Pinpoint the cell where the given text exists, returning its [X, Y] midpoint coordinate. 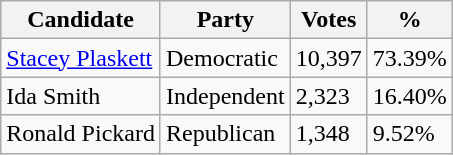
Republican [225, 134]
Independent [225, 96]
9.52% [410, 134]
16.40% [410, 96]
73.39% [410, 58]
10,397 [328, 58]
Stacey Plaskett [81, 58]
2,323 [328, 96]
Ida Smith [81, 96]
1,348 [328, 134]
Votes [328, 20]
% [410, 20]
Party [225, 20]
Democratic [225, 58]
Ronald Pickard [81, 134]
Candidate [81, 20]
